Locate the cell with the specified text and output its [X, Y] center coordinate. 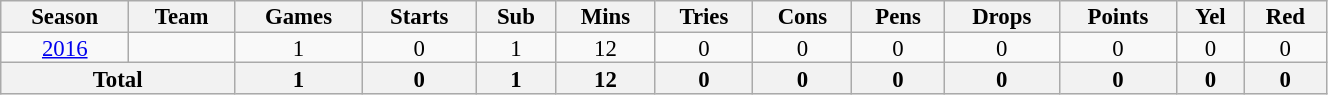
Pens [898, 16]
Drops [1002, 16]
Total [118, 78]
Season [65, 16]
Games [299, 16]
Starts [420, 16]
Tries [704, 16]
Sub [516, 16]
Team [182, 16]
Points [1118, 16]
2016 [65, 48]
Red [1285, 16]
Mins [606, 16]
Yel [1211, 16]
Cons [802, 16]
